Detect which cell encompasses the target text, then output its [x, y] center coordinate. 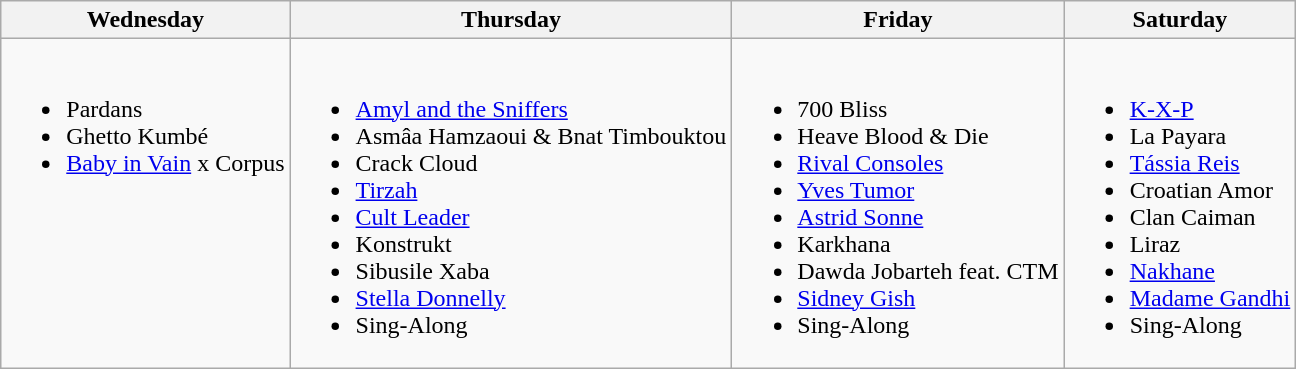
PardansGhetto KumbéBaby in Vain x Corpus [146, 204]
K-X-PLa PayaraTássia ReisCroatian AmorClan CaimanLirazNakhaneMadame GandhiSing-Along [1180, 204]
Wednesday [146, 20]
Amyl and the SniffersAsmâa Hamzaoui & Bnat TimbouktouCrack CloudTirzahCult LeaderKonstruktSibusile XabaStella DonnellySing-Along [511, 204]
Thursday [511, 20]
Friday [898, 20]
Saturday [1180, 20]
700 BlissHeave Blood & DieRival ConsolesYves TumorAstrid SonneKarkhanaDawda Jobarteh feat. CTMSidney GishSing-Along [898, 204]
